Capture the cell that displays the provided text and extract its [X, Y] central coordinate. 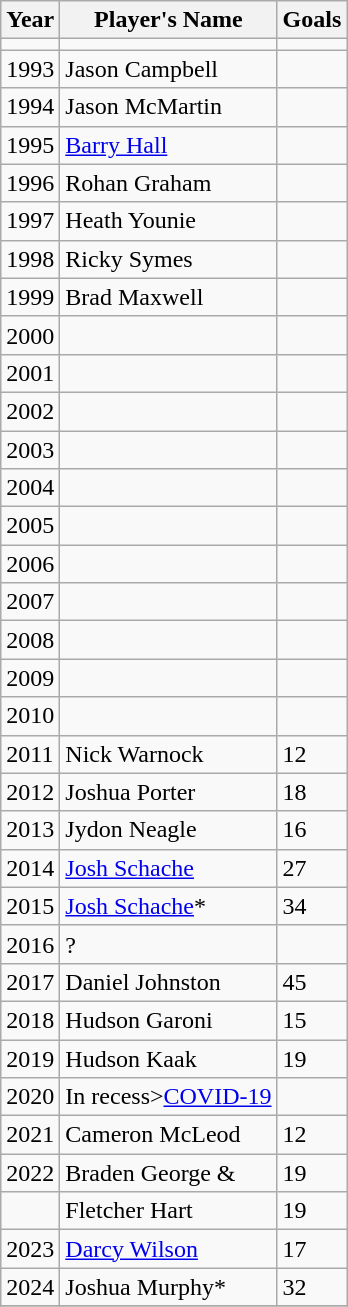
Fletcher Hart [168, 1211]
2021 [30, 1135]
16 [312, 830]
2020 [30, 1097]
15 [312, 1020]
2006 [30, 564]
2001 [30, 373]
2016 [30, 944]
2019 [30, 1059]
In recess>COVID-19 [168, 1097]
2009 [30, 678]
1997 [30, 221]
1994 [30, 107]
Heath Younie [168, 221]
1998 [30, 259]
2003 [30, 449]
Brad Maxwell [168, 297]
Darcy Wilson [168, 1249]
2008 [30, 640]
18 [312, 792]
Player's Name [168, 20]
Hudson Kaak [168, 1059]
2018 [30, 1020]
Nick Warnock [168, 754]
Josh Schache [168, 868]
34 [312, 906]
2000 [30, 335]
2017 [30, 982]
32 [312, 1287]
1999 [30, 297]
2024 [30, 1287]
1995 [30, 145]
1993 [30, 69]
Goals [312, 20]
2004 [30, 488]
2011 [30, 754]
2023 [30, 1249]
2002 [30, 411]
2015 [30, 906]
Cameron McLeod [168, 1135]
45 [312, 982]
Daniel Johnston [168, 982]
1996 [30, 183]
Jason McMartin [168, 107]
Barry Hall [168, 145]
2013 [30, 830]
Joshua Murphy* [168, 1287]
Jydon Neagle [168, 830]
2010 [30, 716]
? [168, 944]
Jason Campbell [168, 69]
Braden George & [168, 1173]
Ricky Symes [168, 259]
27 [312, 868]
2007 [30, 602]
2014 [30, 868]
Hudson Garoni [168, 1020]
Joshua Porter [168, 792]
2022 [30, 1173]
Rohan Graham [168, 183]
2005 [30, 526]
17 [312, 1249]
Josh Schache* [168, 906]
2012 [30, 792]
Year [30, 20]
